Find where the given text appears and provide that cell's center as (X, Y) coordinate. 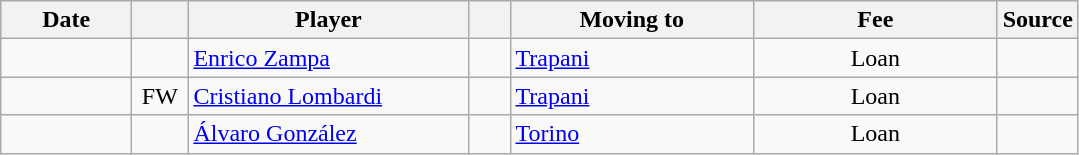
Torino (632, 134)
Enrico Zampa (328, 58)
Álvaro González (328, 134)
Moving to (632, 20)
Fee (876, 20)
Cristiano Lombardi (328, 96)
Source (1038, 20)
Player (328, 20)
Date (66, 20)
FW (160, 96)
